Extract the [X, Y] coordinate from the center of the cell holding the provided text.  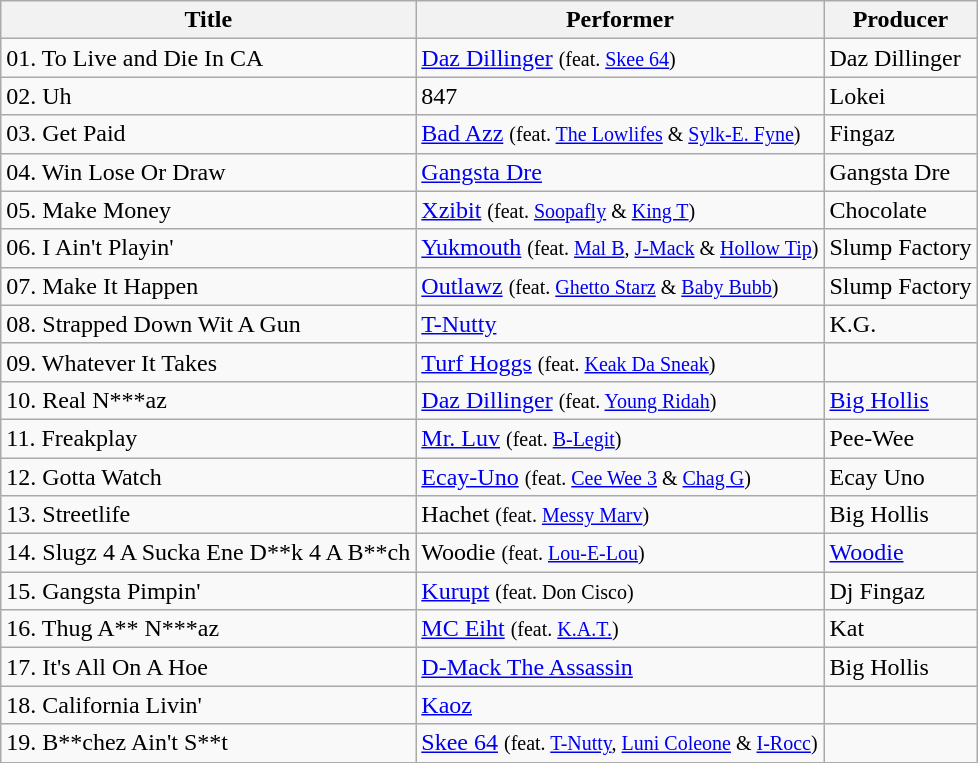
Daz Dillinger (feat. Skee 64) [620, 58]
K.G. [900, 324]
Daz Dillinger [900, 58]
01. To Live and Die In CA [208, 58]
Dj Fingaz [900, 591]
09. Whatever It Takes [208, 362]
Performer [620, 20]
Kurupt (feat. Don Cisco) [620, 591]
08. Strapped Down Wit A Gun [208, 324]
Mr. Luv (feat. B-Legit) [620, 438]
Hachet (feat. Messy Marv) [620, 515]
Fingaz [900, 134]
Lokei [900, 96]
847 [620, 96]
04. Win Lose Or Draw [208, 172]
Title [208, 20]
14. Slugz 4 A Sucka Ene D**k 4 A B**ch [208, 553]
Daz Dillinger (feat. Young Ridah) [620, 400]
03. Get Paid [208, 134]
16. Thug A** N***az [208, 629]
06. I Ain't Playin' [208, 248]
Xzibit (feat. Soopafly & King T) [620, 210]
10. Real N***az [208, 400]
19. B**chez Ain't S**t [208, 743]
05. Make Money [208, 210]
D-Mack The Assassin [620, 667]
Woodie [900, 553]
12. Gotta Watch [208, 477]
Bad Azz (feat. The Lowlifes & Sylk-E. Fyne) [620, 134]
Ecay Uno [900, 477]
Turf Hoggs (feat. Keak Da Sneak) [620, 362]
17. It's All On A Hoe [208, 667]
Skee 64 (feat. T-Nutty, Luni Coleone & I-Rocc) [620, 743]
15. Gangsta Pimpin' [208, 591]
Ecay-Uno (feat. Cee Wee 3 & Chag G) [620, 477]
07. Make It Happen [208, 286]
18. California Livin' [208, 705]
02. Uh [208, 96]
13. Streetlife [208, 515]
Producer [900, 20]
Chocolate [900, 210]
T-Nutty [620, 324]
Outlawz (feat. Ghetto Starz & Baby Bubb) [620, 286]
Kaoz [620, 705]
Pee-Wee [900, 438]
Kat [900, 629]
11. Freakplay [208, 438]
MC Eiht (feat. K.A.T.) [620, 629]
Yukmouth (feat. Mal B, J-Mack & Hollow Tip) [620, 248]
Woodie (feat. Lou-E-Lou) [620, 553]
